From the cell containing the given text, extract its center point as (X, Y) coordinate. 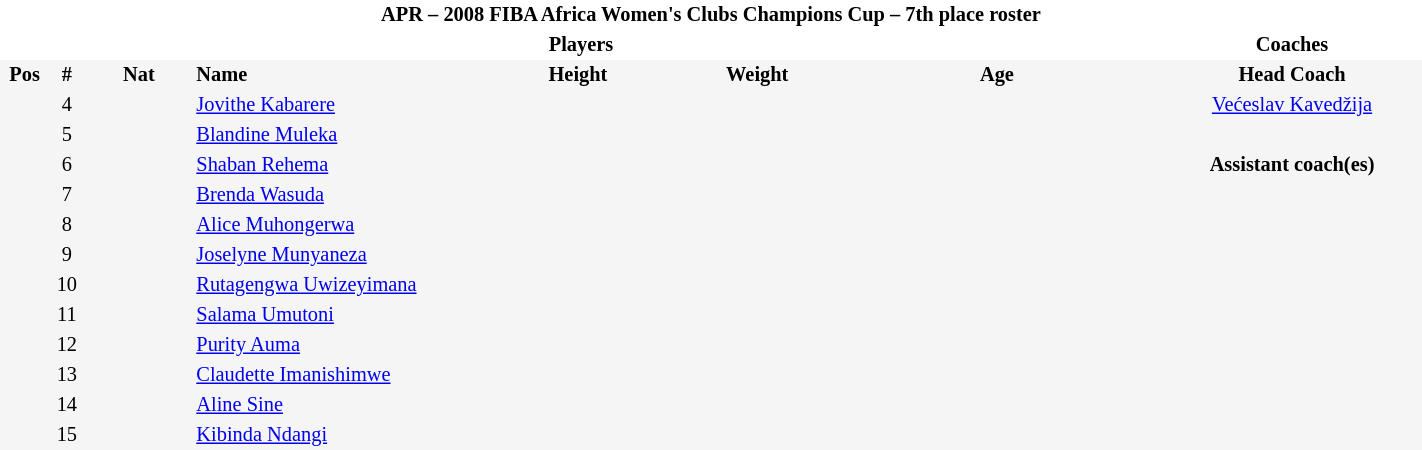
11 (66, 315)
# (66, 75)
Joselyne Munyaneza (333, 255)
15 (66, 435)
Kibinda Ndangi (333, 435)
4 (66, 105)
Brenda Wasuda (333, 195)
14 (66, 405)
7 (66, 195)
Players (581, 45)
Alice Muhongerwa (333, 225)
Nat (140, 75)
Pos (24, 75)
Shaban Rehema (333, 165)
Head Coach (1292, 75)
10 (66, 285)
Claudette Imanishimwe (333, 375)
Blandine Muleka (333, 135)
9 (66, 255)
5 (66, 135)
8 (66, 225)
Aline Sine (333, 405)
Weight (758, 75)
6 (66, 165)
Age (997, 75)
Rutagengwa Uwizeyimana (333, 285)
Salama Umutoni (333, 315)
Height (578, 75)
Coaches (1292, 45)
Većeslav Kavedžija (1292, 105)
13 (66, 375)
APR – 2008 FIBA Africa Women's Clubs Champions Cup – 7th place roster (711, 15)
Assistant coach(es) (1292, 165)
Name (333, 75)
Jovithe Kabarere (333, 105)
Purity Auma (333, 345)
12 (66, 345)
